For the text-containing cell, return its midpoint in [x, y] coordinate format. 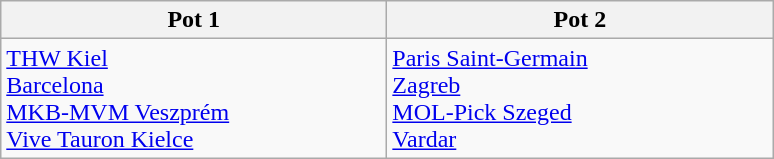
THW Kiel Barcelona MKB-MVM Veszprém Vive Tauron Kielce [194, 98]
Pot 2 [580, 20]
Paris Saint-Germain Zagreb MOL-Pick Szeged Vardar [580, 98]
Pot 1 [194, 20]
